Locate the cell with the specified text and output its [x, y] center coordinate. 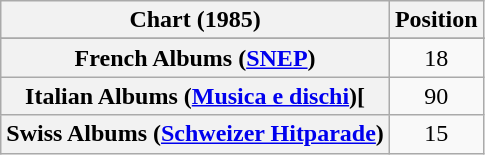
French Albums (SNEP) [196, 58]
Swiss Albums (Schweizer Hitparade) [196, 134]
18 [436, 58]
90 [436, 96]
Position [436, 20]
Chart (1985) [196, 20]
Italian Albums (Musica e dischi)[ [196, 96]
15 [436, 134]
